Capture the cell that displays the provided text and extract its [X, Y] central coordinate. 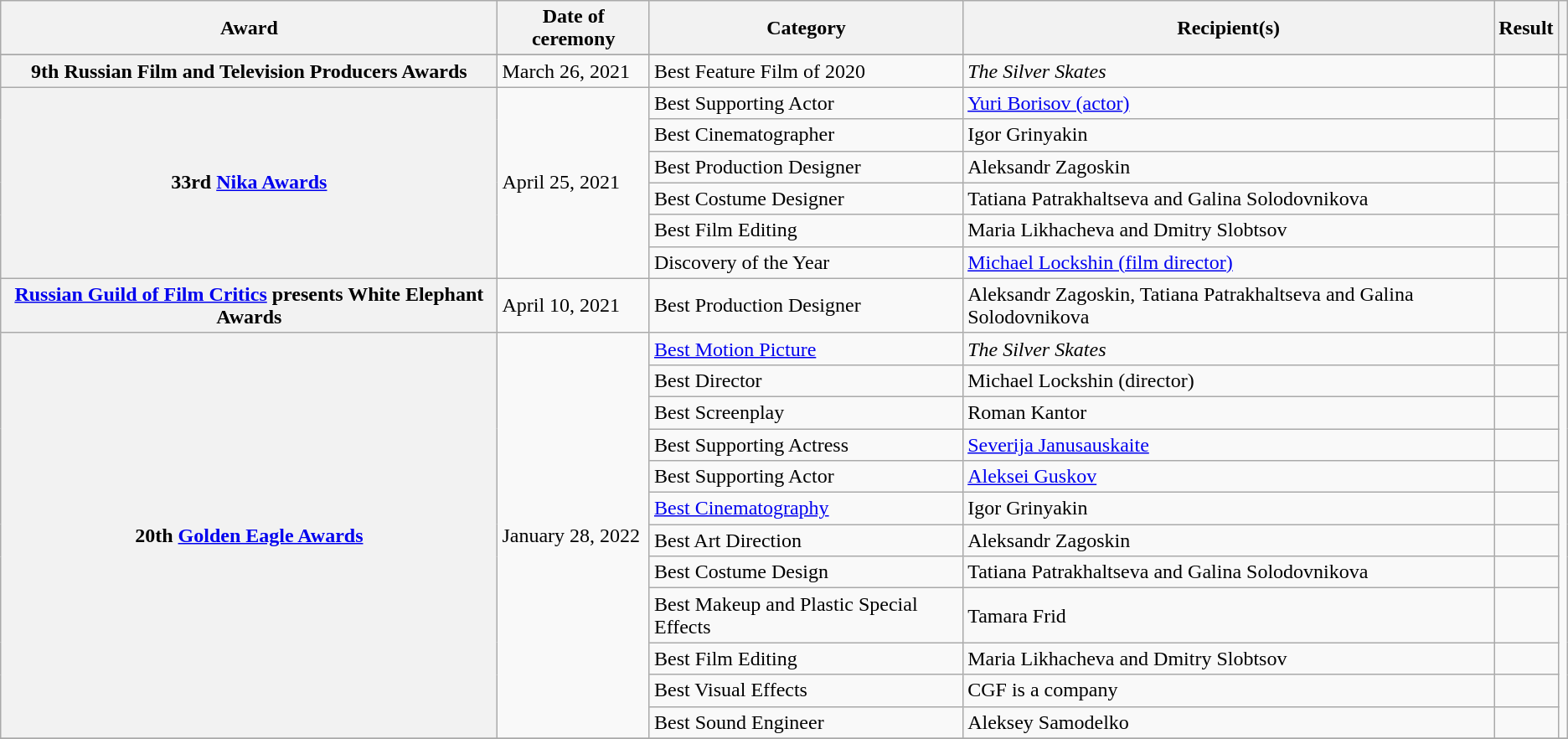
Date of ceremony [574, 28]
Aleksandr Zagoskin, Tatiana Patrakhaltseva and Galina Solodovnikova [1229, 305]
Best Makeup and Plastic Special Effects [806, 615]
Best Cinematography [806, 509]
Recipient(s) [1229, 28]
Aleksey Samodelko [1229, 722]
Severija Janusauskaite [1229, 445]
Best Visual Effects [806, 690]
Best Costume Design [806, 572]
33rd Nika Awards [250, 183]
Tamara Frid [1229, 615]
Best Costume Designer [806, 199]
Roman Kantor [1229, 412]
Best Director [806, 380]
April 25, 2021 [574, 183]
Best Art Direction [806, 540]
Michael Lockshin (director) [1229, 380]
Best Supporting Actress [806, 445]
April 10, 2021 [574, 305]
Best Sound Engineer [806, 722]
March 26, 2021 [574, 71]
Yuri Borisov (actor) [1229, 103]
January 28, 2022 [574, 535]
Russian Guild of Film Critics presents White Elephant Awards [250, 305]
Best Screenplay [806, 412]
Category [806, 28]
Result [1526, 28]
20th Golden Eagle Awards [250, 535]
Award [250, 28]
Best Cinematographer [806, 135]
Aleksei Guskov [1229, 477]
Best Motion Picture [806, 349]
Best Feature Film of 2020 [806, 71]
Discovery of the Year [806, 262]
Michael Lockshin (film director) [1229, 262]
9th Russian Film and Television Producers Awards [250, 71]
CGF is a company [1229, 690]
